Extract the [X, Y] coordinate from the center of the cell holding the provided text.  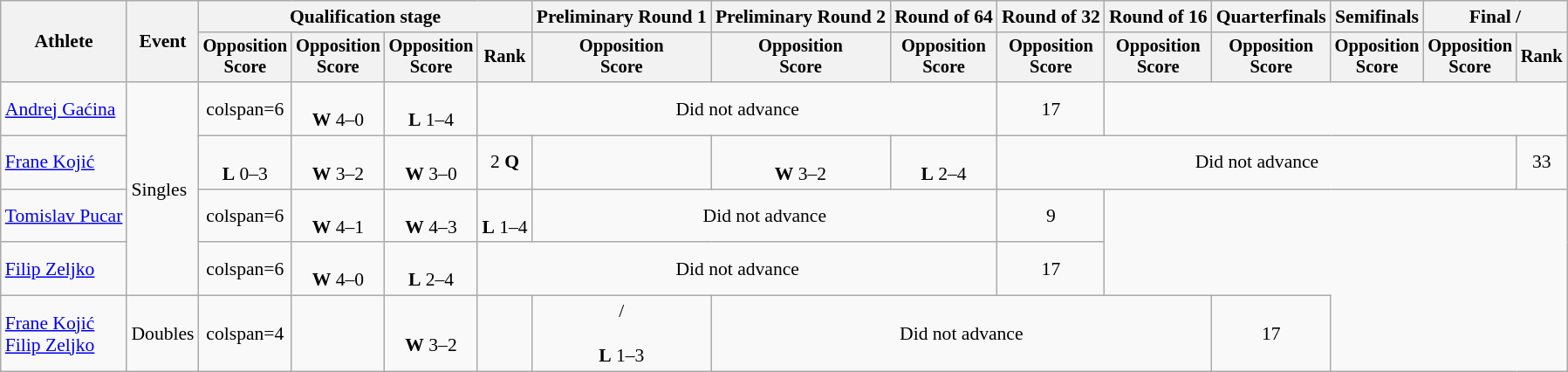
Semifinals [1377, 17]
L 0–3 [246, 162]
Doubles [162, 334]
Andrej Gaćina [65, 108]
W 4–1 [339, 217]
Final / [1495, 17]
Tomislav Pucar [65, 217]
Singles [162, 189]
Quarterfinals [1271, 17]
Frane KojićFilip Zeljko [65, 334]
Round of 32 [1051, 17]
Qualification stage [366, 17]
Round of 64 [944, 17]
colspan=4 [246, 334]
33 [1542, 162]
Filip Zeljko [65, 269]
W 3–0 [431, 162]
9 [1051, 217]
Frane Kojić [65, 162]
2 Q [504, 162]
/L 1–3 [621, 334]
Event [162, 42]
Athlete [65, 42]
Preliminary Round 1 [621, 17]
Round of 16 [1159, 17]
W 4–3 [431, 217]
Preliminary Round 2 [801, 17]
